From the cell containing the given text, extract its center point as (X, Y) coordinate. 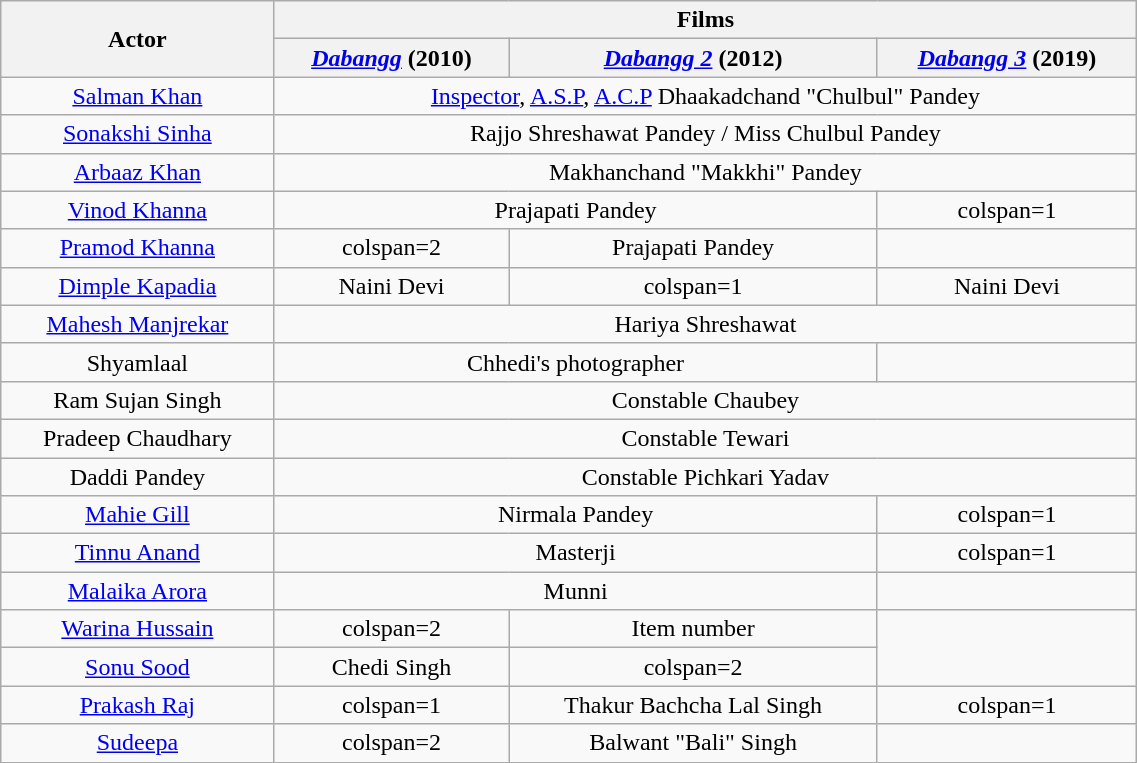
Pramod Khanna (138, 248)
Dabangg (2010) (392, 58)
Dabangg 3 (2019) (1007, 58)
Masterji (576, 553)
Sudeepa (138, 743)
Pradeep Chaudhary (138, 438)
Hariya Shreshawat (706, 324)
Chedi Singh (392, 667)
Mahesh Manjrekar (138, 324)
Balwant "Bali" Singh (693, 743)
Actor (138, 39)
Inspector, A.S.P, A.C.P Dhaakadchand "Chulbul" Pandey (706, 96)
Dimple Kapadia (138, 286)
Prakash Raj (138, 705)
Dabangg 2 (2012) (693, 58)
Salman Khan (138, 96)
Films (706, 20)
Sonu Sood (138, 667)
Constable Chaubey (706, 400)
Shyamlaal (138, 362)
Thakur Bachcha Lal Singh (693, 705)
Constable Pichkari Yadav (706, 477)
Munni (576, 591)
Daddi Pandey (138, 477)
Mahie Gill (138, 515)
Warina Hussain (138, 629)
Item number (693, 629)
Makhanchand "Makkhi" Pandey (706, 172)
Vinod Khanna (138, 210)
Chhedi's photographer (576, 362)
Rajjo Shreshawat Pandey / Miss Chulbul Pandey (706, 134)
Malaika Arora (138, 591)
Tinnu Anand (138, 553)
Constable Tewari (706, 438)
Nirmala Pandey (576, 515)
Ram Sujan Singh (138, 400)
Arbaaz Khan (138, 172)
Sonakshi Sinha (138, 134)
